Capture the cell that displays the provided text and extract its [x, y] central coordinate. 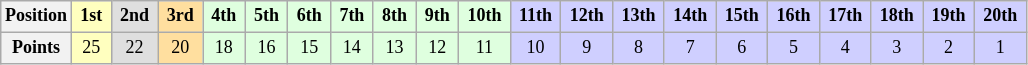
7th [352, 16]
17th [845, 16]
11 [485, 48]
19th [949, 16]
14 [352, 48]
11th [536, 16]
1st [91, 16]
2nd [134, 16]
7 [690, 48]
9th [438, 16]
20 [180, 48]
10 [536, 48]
16th [794, 16]
6 [742, 48]
5th [266, 16]
13th [639, 16]
4th [224, 16]
5 [794, 48]
15th [742, 16]
13 [394, 48]
2 [949, 48]
Position [36, 16]
12 [438, 48]
3 [897, 48]
3rd [180, 16]
25 [91, 48]
Points [36, 48]
1 [1000, 48]
15 [310, 48]
8th [394, 16]
6th [310, 16]
18th [897, 16]
10th [485, 16]
8 [639, 48]
12th [587, 16]
9 [587, 48]
18 [224, 48]
4 [845, 48]
20th [1000, 16]
14th [690, 16]
22 [134, 48]
16 [266, 48]
